Determine the [x, y] coordinate at the center of the cell enclosing the given text.  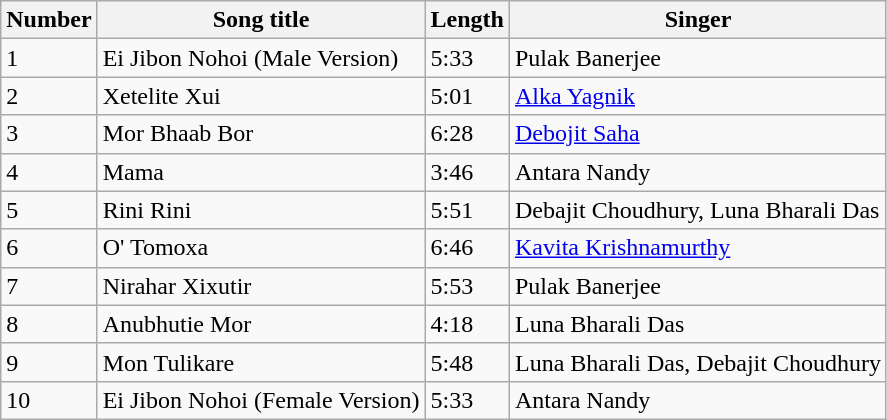
Luna Bharali Das, Debajit Choudhury [698, 362]
Luna Bharali Das [698, 324]
Nirahar Xixutir [261, 286]
Alka Yagnik [698, 96]
10 [49, 400]
8 [49, 324]
Mor Bhaab Bor [261, 134]
Ei Jibon Nohoi (Male Version) [261, 58]
O' Tomoxa [261, 248]
7 [49, 286]
Ei Jibon Nohoi (Female Version) [261, 400]
5:51 [467, 210]
Debajit Choudhury, Luna Bharali Das [698, 210]
2 [49, 96]
6 [49, 248]
Number [49, 20]
4:18 [467, 324]
Rini Rini [261, 210]
3:46 [467, 172]
Mama [261, 172]
9 [49, 362]
Debojit Saha [698, 134]
1 [49, 58]
6:28 [467, 134]
5:48 [467, 362]
5:01 [467, 96]
5:53 [467, 286]
Length [467, 20]
4 [49, 172]
Kavita Krishnamurthy [698, 248]
Anubhutie Mor [261, 324]
Singer [698, 20]
3 [49, 134]
Song title [261, 20]
Xetelite Xui [261, 96]
5 [49, 210]
6:46 [467, 248]
Mon Tulikare [261, 362]
